Pinpoint the cell where the given text exists, returning its (X, Y) midpoint coordinate. 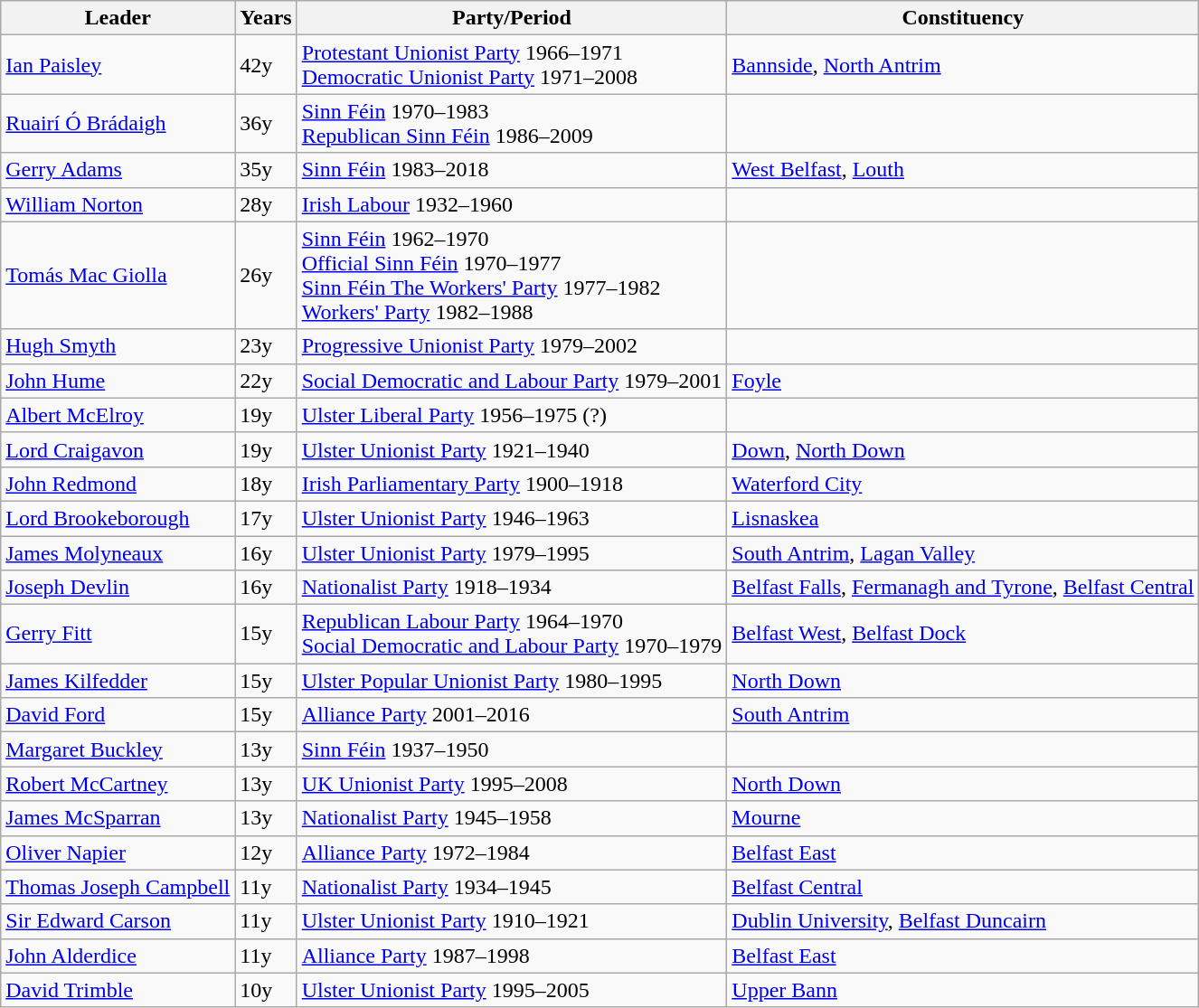
Sinn Féin 1983–2018 (512, 170)
Bannside, North Antrim (963, 65)
Mourne (963, 818)
Social Democratic and Labour Party 1979–2001 (512, 381)
David Trimble (118, 990)
Alliance Party 2001–2016 (512, 715)
Albert McElroy (118, 415)
23y (266, 346)
42y (266, 65)
Sinn Féin 1937–1950 (512, 749)
Republican Labour Party 1964–1970Social Democratic and Labour Party 1970–1979 (512, 635)
David Ford (118, 715)
Tomás Mac Giolla (118, 275)
12y (266, 853)
Sir Edward Carson (118, 921)
UK Unionist Party 1995–2008 (512, 784)
Foyle (963, 381)
Oliver Napier (118, 853)
26y (266, 275)
22y (266, 381)
Dublin University, Belfast Duncairn (963, 921)
Years (266, 18)
Belfast Central (963, 887)
36y (266, 123)
Robert McCartney (118, 784)
Down, North Down (963, 449)
Nationalist Party 1934–1945 (512, 887)
Constituency (963, 18)
Alliance Party 1972–1984 (512, 853)
Belfast Falls, Fermanagh and Tyrone, Belfast Central (963, 588)
Joseph Devlin (118, 588)
Ulster Liberal Party 1956–1975 (?) (512, 415)
Sinn Féin 1962–1970Official Sinn Féin 1970–1977Sinn Féin The Workers' Party 1977–1982Workers' Party 1982–1988 (512, 275)
Ulster Unionist Party 1946–1963 (512, 518)
Sinn Féin 1970–1983Republican Sinn Féin 1986–2009 (512, 123)
Lisnaskea (963, 518)
35y (266, 170)
Belfast West, Belfast Dock (963, 635)
James Molyneaux (118, 552)
Margaret Buckley (118, 749)
James Kilfedder (118, 681)
Hugh Smyth (118, 346)
Nationalist Party 1945–1958 (512, 818)
18y (266, 484)
John Hume (118, 381)
Progressive Unionist Party 1979–2002 (512, 346)
Ulster Unionist Party 1921–1940 (512, 449)
Waterford City (963, 484)
Lord Brookeborough (118, 518)
Gerry Adams (118, 170)
10y (266, 990)
17y (266, 518)
Thomas Joseph Campbell (118, 887)
28y (266, 204)
Ulster Unionist Party 1979–1995 (512, 552)
Nationalist Party 1918–1934 (512, 588)
Ulster Unionist Party 1910–1921 (512, 921)
John Redmond (118, 484)
Ulster Popular Unionist Party 1980–1995 (512, 681)
James McSparran (118, 818)
Lord Craigavon (118, 449)
Ulster Unionist Party 1995–2005 (512, 990)
West Belfast, Louth (963, 170)
South Antrim, Lagan Valley (963, 552)
Irish Parliamentary Party 1900–1918 (512, 484)
John Alderdice (118, 956)
Ian Paisley (118, 65)
Protestant Unionist Party 1966–1971Democratic Unionist Party 1971–2008 (512, 65)
Gerry Fitt (118, 635)
Alliance Party 1987–1998 (512, 956)
Upper Bann (963, 990)
William Norton (118, 204)
Ruairí Ó Brádaigh (118, 123)
Leader (118, 18)
Irish Labour 1932–1960 (512, 204)
Party/Period (512, 18)
South Antrim (963, 715)
